Locate the cell with the specified text and output its (x, y) center coordinate. 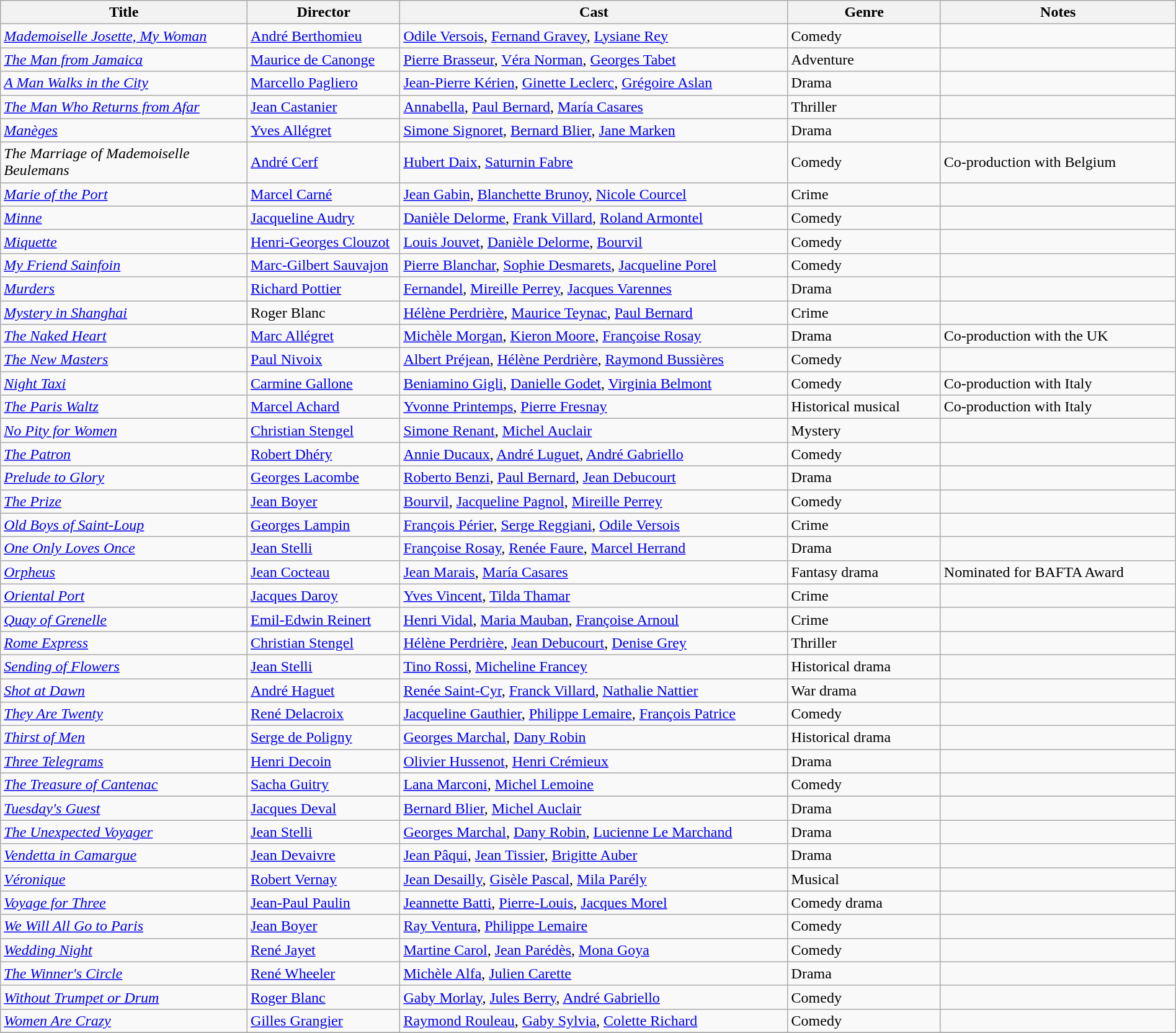
My Friend Sainfoin (124, 265)
Director (324, 12)
Annie Ducaux, André Luguet, André Gabriello (594, 454)
They Are Twenty (124, 714)
Maurice de Canonge (324, 60)
Thirst of Men (124, 738)
Roberto Benzi, Paul Bernard, Jean Debucourt (594, 478)
Vendetta in Camargue (124, 856)
Simone Signoret, Bernard Blier, Jane Marken (594, 130)
Marcel Carné (324, 194)
The Winner's Circle (124, 973)
Co-production with Belgium (1058, 163)
Danièle Delorme, Frank Villard, Roland Armontel (594, 218)
Françoise Rosay, Renée Faure, Marcel Herrand (594, 548)
Tuesday's Guest (124, 808)
Shot at Dawn (124, 691)
Gilles Grangier (324, 1021)
Jean Marais, María Casares (594, 572)
Paul Nivoix (324, 360)
Carmine Gallone (324, 383)
Jean-Pierre Kérien, Ginette Leclerc, Grégoire Aslan (594, 83)
André Haguet (324, 691)
Marc Allégret (324, 336)
We Will All Go to Paris (124, 926)
Renée Saint-Cyr, Franck Villard, Nathalie Nattier (594, 691)
The Marriage of Mademoiselle Beulemans (124, 163)
Orpheus (124, 572)
Minne (124, 218)
Bourvil, Jacqueline Pagnol, Mireille Perrey (594, 501)
The Patron (124, 454)
Odile Versois, Fernand Gravey, Lysiane Rey (594, 36)
Three Telegrams (124, 761)
Musical (864, 879)
Marie of the Port (124, 194)
Genre (864, 12)
Oriental Port (124, 596)
Martine Carol, Jean Parédès, Mona Goya (594, 950)
Nominated for BAFTA Award (1058, 572)
Voyage for Three (124, 903)
Jeannette Batti, Pierre-Louis, Jacques Morel (594, 903)
René Jayet (324, 950)
Annabella, Paul Bernard, María Casares (594, 107)
Raymond Rouleau, Gaby Sylvia, Colette Richard (594, 1021)
Jacqueline Audry (324, 218)
Olivier Hussenot, Henri Crémieux (594, 761)
Lana Marconi, Michel Lemoine (594, 785)
Marcel Achard (324, 407)
Mystery (864, 431)
Serge de Poligny (324, 738)
Hélène Perdrière, Maurice Teynac, Paul Bernard (594, 312)
Henri Decoin (324, 761)
Georges Marchal, Dany Robin, Lucienne Le Marchand (594, 832)
Jacques Daroy (324, 596)
Gaby Morlay, Jules Berry, André Gabriello (594, 997)
The Man from Jamaica (124, 60)
Fernandel, Mireille Perrey, Jacques Varennes (594, 288)
Henri-Georges Clouzot (324, 241)
The Treasure of Cantenac (124, 785)
Jean Castanier (324, 107)
Murders (124, 288)
The Prize (124, 501)
Georges Lacombe (324, 478)
Title (124, 12)
The New Masters (124, 360)
Jean Pâqui, Jean Tissier, Brigitte Auber (594, 856)
Jean Devaivre (324, 856)
Yvonne Printemps, Pierre Fresnay (594, 407)
Richard Pottier (324, 288)
René Wheeler (324, 973)
The Man Who Returns from Afar (124, 107)
Jean Gabin, Blanchette Brunoy, Nicole Courcel (594, 194)
Prelude to Glory (124, 478)
Miquette (124, 241)
No Pity for Women (124, 431)
Adventure (864, 60)
The Naked Heart (124, 336)
Women Are Crazy (124, 1021)
René Delacroix (324, 714)
Comedy drama (864, 903)
Jacques Deval (324, 808)
Mademoiselle Josette, My Woman (124, 36)
Yves Vincent, Tilda Thamar (594, 596)
Old Boys of Saint-Loup (124, 525)
Jean-Paul Paulin (324, 903)
Pierre Brasseur, Véra Norman, Georges Tabet (594, 60)
Mystery in Shanghai (124, 312)
Henri Vidal, Maria Mauban, Françoise Arnoul (594, 619)
Albert Préjean, Hélène Perdrière, Raymond Bussières (594, 360)
Hélène Perdrière, Jean Debucourt, Denise Grey (594, 643)
Sending of Flowers (124, 666)
Marcello Pagliero (324, 83)
Louis Jouvet, Danièle Delorme, Bourvil (594, 241)
Véronique (124, 879)
Georges Lampin (324, 525)
One Only Loves Once (124, 548)
War drama (864, 691)
Notes (1058, 12)
Pierre Blanchar, Sophie Desmarets, Jacqueline Porel (594, 265)
Historical musical (864, 407)
François Périer, Serge Reggiani, Odile Versois (594, 525)
André Cerf (324, 163)
Jacqueline Gauthier, Philippe Lemaire, François Patrice (594, 714)
Bernard Blier, Michel Auclair (594, 808)
Jean Cocteau (324, 572)
André Berthomieu (324, 36)
Beniamino Gigli, Danielle Godet, Virginia Belmont (594, 383)
Marc-Gilbert Sauvajon (324, 265)
Michèle Alfa, Julien Carette (594, 973)
Without Trumpet or Drum (124, 997)
Wedding Night (124, 950)
Emil-Edwin Reinert (324, 619)
Ray Ventura, Philippe Lemaire (594, 926)
Rome Express (124, 643)
Co-production with the UK (1058, 336)
Simone Renant, Michel Auclair (594, 431)
The Unexpected Voyager (124, 832)
Night Taxi (124, 383)
Manèges (124, 130)
Quay of Grenelle (124, 619)
A Man Walks in the City (124, 83)
Sacha Guitry (324, 785)
Georges Marchal, Dany Robin (594, 738)
Jean Desailly, Gisèle Pascal, Mila Parély (594, 879)
Hubert Daix, Saturnin Fabre (594, 163)
The Paris Waltz (124, 407)
Robert Vernay (324, 879)
Tino Rossi, Micheline Francey (594, 666)
Michèle Morgan, Kieron Moore, Françoise Rosay (594, 336)
Robert Dhéry (324, 454)
Yves Allégret (324, 130)
Fantasy drama (864, 572)
Cast (594, 12)
